Determine the [X, Y] coordinate at the center of the cell enclosing the given text.  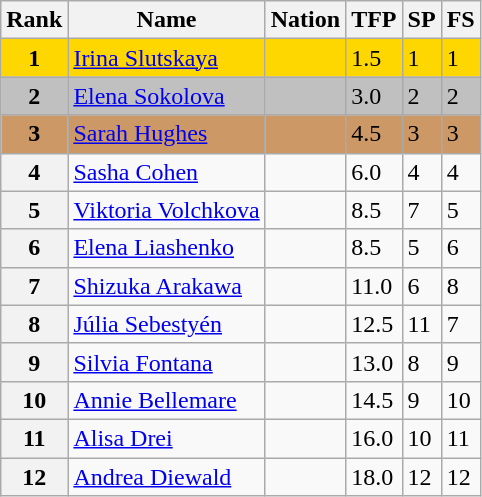
Sasha Cohen [166, 172]
16.0 [374, 438]
12.5 [374, 324]
FS [460, 20]
Rank [34, 20]
Júlia Sebestyén [166, 324]
Viktoria Volchkova [166, 210]
1.5 [374, 58]
13.0 [374, 362]
4.5 [374, 134]
Annie Bellemare [166, 400]
18.0 [374, 477]
Nation [305, 20]
Irina Slutskaya [166, 58]
Andrea Diewald [166, 477]
TFP [374, 20]
Name [166, 20]
Sarah Hughes [166, 134]
3.0 [374, 96]
6.0 [374, 172]
Elena Sokolova [166, 96]
Elena Liashenko [166, 248]
11.0 [374, 286]
14.5 [374, 400]
SP [422, 20]
Shizuka Arakawa [166, 286]
Silvia Fontana [166, 362]
Alisa Drei [166, 438]
